Return the (x, y) coordinate for the center point of the cell that contains the specified text.  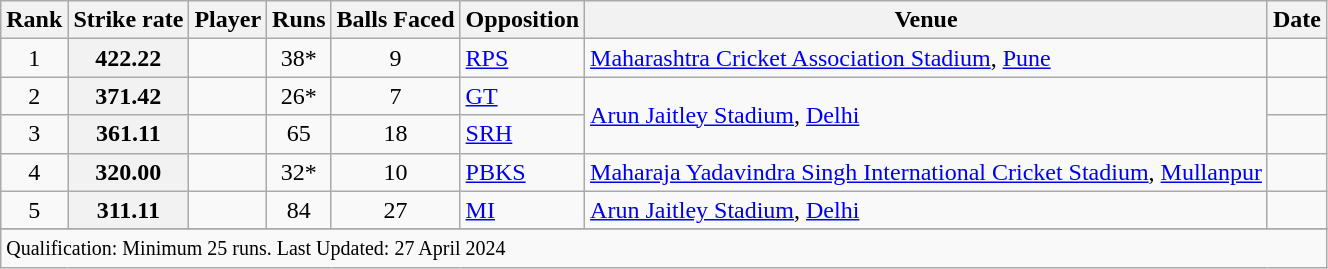
Opposition (522, 20)
2 (34, 96)
PBKS (522, 172)
320.00 (128, 172)
27 (396, 210)
Maharashtra Cricket Association Stadium, Pune (926, 58)
18 (396, 134)
Balls Faced (396, 20)
Date (1296, 20)
Venue (926, 20)
32* (299, 172)
Runs (299, 20)
38* (299, 58)
GT (522, 96)
Qualification: Minimum 25 runs. Last Updated: 27 April 2024 (664, 248)
Player (228, 20)
26* (299, 96)
Rank (34, 20)
422.22 (128, 58)
9 (396, 58)
311.11 (128, 210)
SRH (522, 134)
10 (396, 172)
1 (34, 58)
Strike rate (128, 20)
7 (396, 96)
371.42 (128, 96)
4 (34, 172)
65 (299, 134)
5 (34, 210)
3 (34, 134)
84 (299, 210)
MI (522, 210)
361.11 (128, 134)
Maharaja Yadavindra Singh International Cricket Stadium, Mullanpur (926, 172)
RPS (522, 58)
